Output the (X, Y) coordinate of the center of the cell containing the given text.  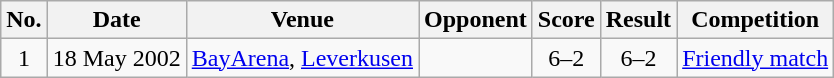
Friendly match (756, 58)
Competition (756, 20)
Date (116, 20)
Result (638, 20)
Score (566, 20)
18 May 2002 (116, 58)
BayArena, Leverkusen (302, 58)
Venue (302, 20)
1 (24, 58)
No. (24, 20)
Opponent (476, 20)
